Return the (X, Y) coordinate for the center point of the cell that contains the specified text.  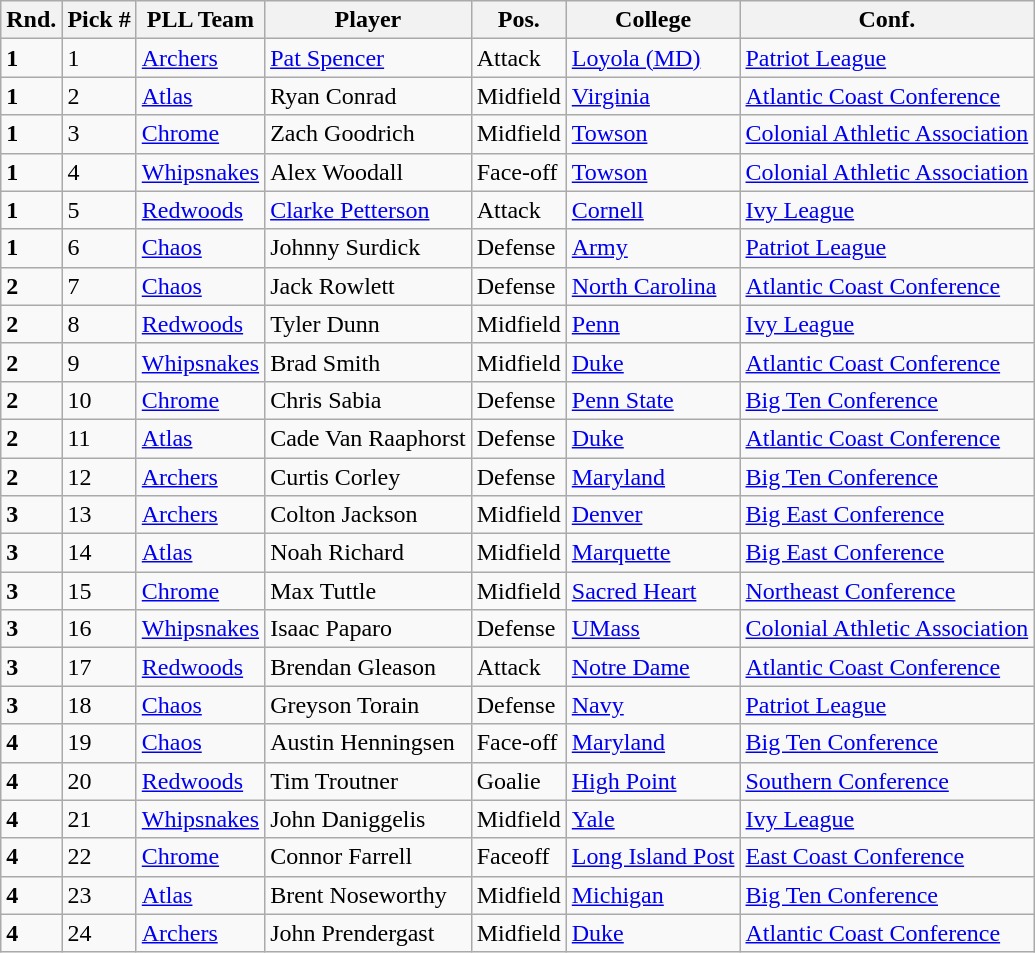
Curtis Corley (368, 477)
Greyson Torain (368, 705)
Tim Troutner (368, 781)
Pat Spencer (368, 58)
12 (99, 477)
Loyola (MD) (653, 58)
8 (99, 324)
Chris Sabia (368, 400)
Austin Henningsen (368, 743)
24 (99, 933)
Southern Conference (887, 781)
Penn (653, 324)
Marquette (653, 553)
23 (99, 895)
18 (99, 705)
Ryan Conrad (368, 96)
Clarke Petterson (368, 210)
Jack Rowlett (368, 286)
Alex Woodall (368, 172)
9 (99, 362)
Navy (653, 705)
College (653, 20)
Sacred Heart (653, 591)
UMass (653, 629)
Pick # (99, 20)
7 (99, 286)
13 (99, 515)
20 (99, 781)
6 (99, 248)
16 (99, 629)
15 (99, 591)
Brent Noseworthy (368, 895)
Denver (653, 515)
High Point (653, 781)
East Coast Conference (887, 857)
Max Tuttle (368, 591)
11 (99, 438)
North Carolina (653, 286)
Noah Richard (368, 553)
21 (99, 819)
Pos. (518, 20)
John Daniggelis (368, 819)
Tyler Dunn (368, 324)
Michigan (653, 895)
Army (653, 248)
PLL Team (200, 20)
Penn State (653, 400)
Colton Jackson (368, 515)
Conf. (887, 20)
Brad Smith (368, 362)
Connor Farrell (368, 857)
Northeast Conference (887, 591)
Goalie (518, 781)
Yale (653, 819)
22 (99, 857)
Cornell (653, 210)
Long Island Post (653, 857)
Notre Dame (653, 667)
Player (368, 20)
10 (99, 400)
17 (99, 667)
Johnny Surdick (368, 248)
Cade Van Raaphorst (368, 438)
Rnd. (32, 20)
14 (99, 553)
Virginia (653, 96)
John Prendergast (368, 933)
5 (99, 210)
Brendan Gleason (368, 667)
Isaac Paparo (368, 629)
Zach Goodrich (368, 134)
19 (99, 743)
Faceoff (518, 857)
